Return the [x, y] coordinate for the center point of the cell that contains the specified text.  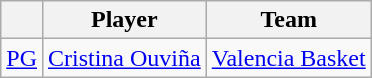
Valencia Basket [288, 58]
Player [124, 20]
PG [22, 58]
Team [288, 20]
Cristina Ouviña [124, 58]
